Scan for the cell matching the given text and deliver its [x, y] coordinate at center. 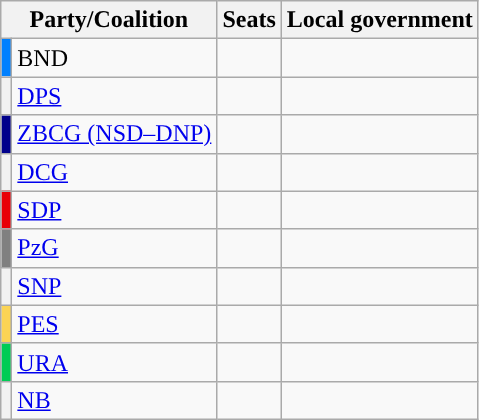
Seats [249, 20]
NB [114, 400]
PzG [114, 248]
DCG [114, 172]
SNP [114, 286]
PES [114, 324]
ZBCG (NSD–DNP) [114, 134]
URA [114, 362]
Party/Coalition [109, 20]
BND [114, 58]
Local government [380, 20]
SDP [114, 210]
DPS [114, 96]
